Capture the cell that displays the provided text and extract its [X, Y] central coordinate. 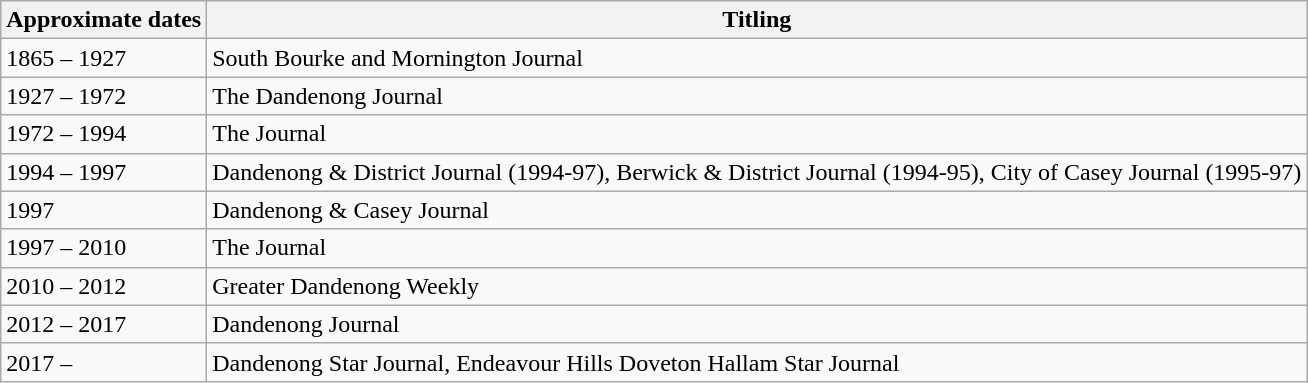
Greater Dandenong Weekly [757, 286]
1972 – 1994 [104, 134]
Dandenong & Casey Journal [757, 210]
1997 – 2010 [104, 248]
Dandenong Journal [757, 324]
Titling [757, 20]
1865 – 1927 [104, 58]
2012 – 2017 [104, 324]
1994 – 1997 [104, 172]
Approximate dates [104, 20]
The Dandenong Journal [757, 96]
Dandenong & District Journal (1994-97), Berwick & District Journal (1994-95), City of Casey Journal (1995-97) [757, 172]
1927 – 1972 [104, 96]
2017 – [104, 362]
2010 – 2012 [104, 286]
South Bourke and Mornington Journal [757, 58]
Dandenong Star Journal, Endeavour Hills Doveton Hallam Star Journal [757, 362]
1997 [104, 210]
